Extract the [X, Y] coordinate from the center of the cell holding the provided text.  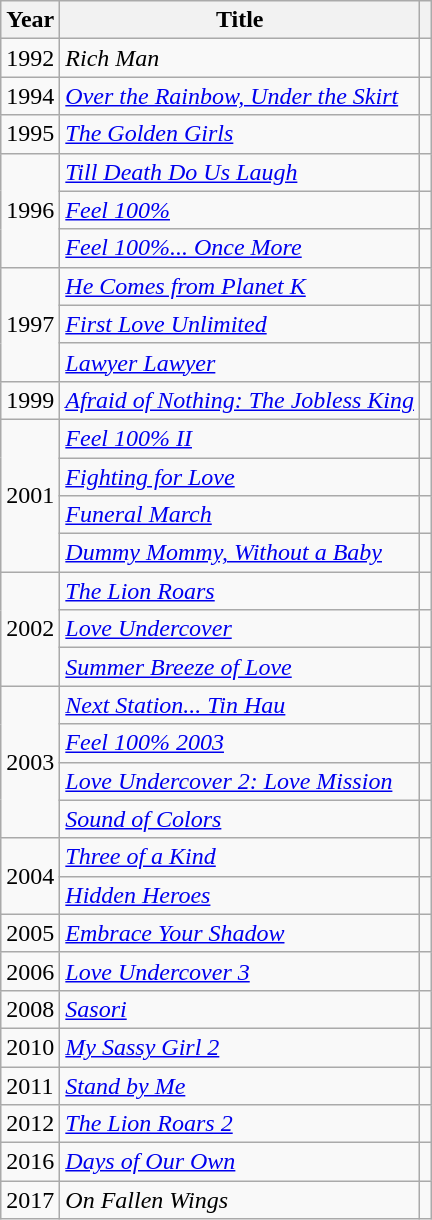
2011 [30, 1085]
Love Undercover [240, 629]
Love Undercover 2: Love Mission [240, 781]
He Comes from Planet K [240, 286]
2004 [30, 876]
Fighting for Love [240, 477]
Days of Our Own [240, 1162]
2012 [30, 1124]
Three of a Kind [240, 857]
1994 [30, 96]
The Lion Roars [240, 591]
1995 [30, 134]
Till Death Do Us Laugh [240, 172]
Summer Breeze of Love [240, 667]
Feel 100% 2003 [240, 743]
On Fallen Wings [240, 1200]
1996 [30, 210]
Rich Man [240, 58]
Over the Rainbow, Under the Skirt [240, 96]
1997 [30, 324]
First Love Unlimited [240, 324]
Embrace Your Shadow [240, 933]
Afraid of Nothing: The Jobless King [240, 400]
Sound of Colors [240, 819]
My Sassy Girl 2 [240, 1047]
2003 [30, 762]
2006 [30, 971]
2001 [30, 495]
1999 [30, 400]
Dummy Mommy, Without a Baby [240, 553]
Year [30, 20]
1992 [30, 58]
2002 [30, 629]
Sasori [240, 1009]
2016 [30, 1162]
Lawyer Lawyer [240, 362]
Feel 100% [240, 210]
The Golden Girls [240, 134]
Title [240, 20]
Love Undercover 3 [240, 971]
Funeral March [240, 515]
Feel 100% II [240, 438]
Hidden Heroes [240, 895]
Next Station... Tin Hau [240, 705]
Feel 100%... Once More [240, 248]
2005 [30, 933]
Stand by Me [240, 1085]
The Lion Roars 2 [240, 1124]
2010 [30, 1047]
2017 [30, 1200]
2008 [30, 1009]
